For the text-containing cell, return its midpoint in [X, Y] coordinate format. 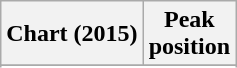
Peakposition [189, 34]
Chart (2015) [72, 34]
